Return the [X, Y] coordinate for the center point of the cell that contains the specified text.  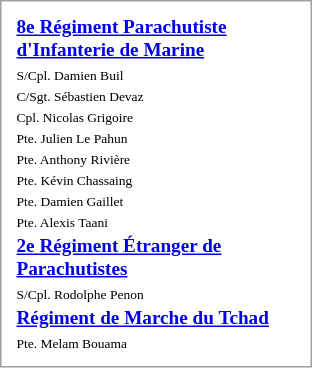
C/Sgt. Sébastien Devaz [156, 96]
S/Cpl. Damien Buil [156, 75]
Cpl. Nicolas Grigoire [156, 117]
S/Cpl. Rodolphe Penon [156, 294]
Pte. Melam Bouama [156, 343]
Pte. Julien Le Pahun [156, 138]
Pte. Damien Gaillet [156, 201]
Régiment de Marche du Tchad [156, 319]
Pte. Anthony Rivière [156, 159]
2e Régiment Étranger de Parachutistes [156, 258]
Pte. Kévin Chassaing [156, 180]
8e Régiment Parachutiste d'Infanterie de Marine [156, 39]
Pte. Alexis Taani [156, 222]
